Capture the cell that displays the provided text and extract its (x, y) central coordinate. 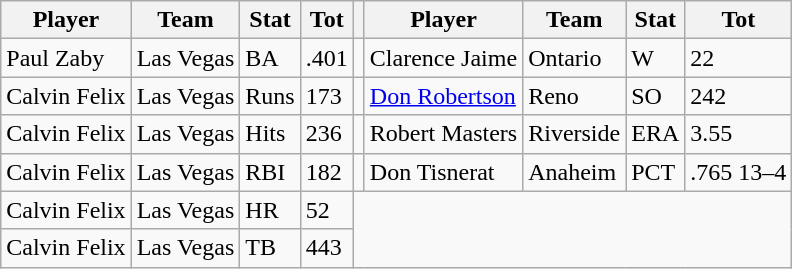
Hits (270, 134)
52 (326, 210)
Anaheim (574, 172)
Riverside (574, 134)
ERA (656, 134)
22 (738, 58)
Don Tisnerat (443, 172)
BA (270, 58)
Clarence Jaime (443, 58)
173 (326, 96)
Don Robertson (443, 96)
Reno (574, 96)
.401 (326, 58)
SO (656, 96)
.765 13–4 (738, 172)
443 (326, 248)
3.55 (738, 134)
HR (270, 210)
TB (270, 248)
Paul Zaby (66, 58)
Runs (270, 96)
PCT (656, 172)
182 (326, 172)
Robert Masters (443, 134)
RBI (270, 172)
Ontario (574, 58)
236 (326, 134)
W (656, 58)
242 (738, 96)
